Find where the given text appears and provide that cell's center as (x, y) coordinate. 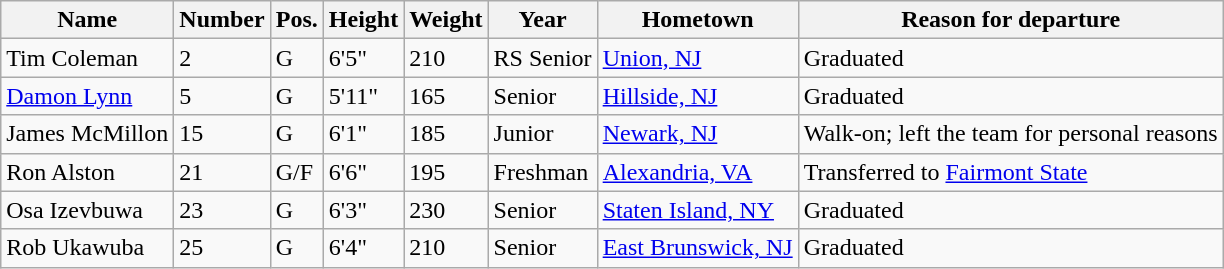
Name (88, 20)
185 (446, 134)
East Brunswick, NJ (698, 248)
Rob Ukawuba (88, 248)
165 (446, 96)
6'4" (363, 248)
Staten Island, NY (698, 210)
G/F (296, 172)
Osa Izevbuwa (88, 210)
RS Senior (542, 58)
6'3" (363, 210)
6'5" (363, 58)
5 (222, 96)
Transferred to Fairmont State (1010, 172)
2 (222, 58)
6'6" (363, 172)
Year (542, 20)
Freshman (542, 172)
Alexandria, VA (698, 172)
Hillside, NJ (698, 96)
Newark, NJ (698, 134)
195 (446, 172)
James McMillon (88, 134)
230 (446, 210)
Union, NJ (698, 58)
Hometown (698, 20)
23 (222, 210)
Walk-on; left the team for personal reasons (1010, 134)
Damon Lynn (88, 96)
Pos. (296, 20)
5'11" (363, 96)
Number (222, 20)
6'1" (363, 134)
Junior (542, 134)
Tim Coleman (88, 58)
21 (222, 172)
Reason for departure (1010, 20)
25 (222, 248)
Ron Alston (88, 172)
Height (363, 20)
15 (222, 134)
Weight (446, 20)
